Locate the cell with the specified text and output its [x, y] center coordinate. 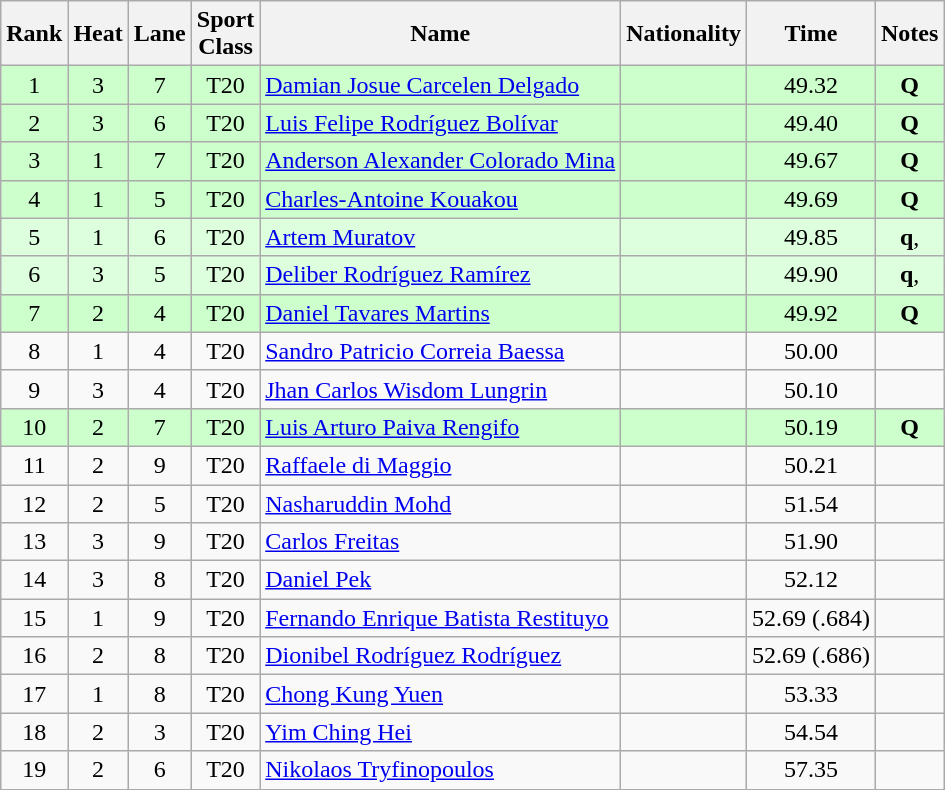
Luis Arturo Paiva Rengifo [440, 427]
50.19 [810, 427]
54.54 [810, 732]
13 [34, 542]
Time [810, 34]
52.12 [810, 580]
19 [34, 770]
14 [34, 580]
Luis Felipe Rodríguez Bolívar [440, 123]
Nasharuddin Mohd [440, 503]
15 [34, 618]
17 [34, 694]
16 [34, 656]
Deliber Rodríguez Ramírez [440, 275]
49.90 [810, 275]
Chong Kung Yuen [440, 694]
Fernando Enrique Batista Restituyo [440, 618]
53.33 [810, 694]
Artem Muratov [440, 237]
52.69 (.686) [810, 656]
SportClass [225, 34]
10 [34, 427]
49.32 [810, 85]
Anderson Alexander Colorado Mina [440, 161]
49.69 [810, 199]
Yim Ching Hei [440, 732]
Damian Josue Carcelen Delgado [440, 85]
Daniel Tavares Martins [440, 313]
Name [440, 34]
49.85 [810, 237]
49.40 [810, 123]
Charles-Antoine Kouakou [440, 199]
52.69 (.684) [810, 618]
Lane [160, 34]
49.92 [810, 313]
Rank [34, 34]
51.90 [810, 542]
Daniel Pek [440, 580]
50.00 [810, 351]
11 [34, 465]
Jhan Carlos Wisdom Lungrin [440, 389]
Carlos Freitas [440, 542]
Notes [909, 34]
Heat [98, 34]
50.10 [810, 389]
51.54 [810, 503]
18 [34, 732]
49.67 [810, 161]
Nationality [684, 34]
57.35 [810, 770]
Raffaele di Maggio [440, 465]
Nikolaos Tryfinopoulos [440, 770]
Dionibel Rodríguez Rodríguez [440, 656]
12 [34, 503]
50.21 [810, 465]
Sandro Patricio Correia Baessa [440, 351]
